Output the (X, Y) coordinate of the center of the cell containing the given text.  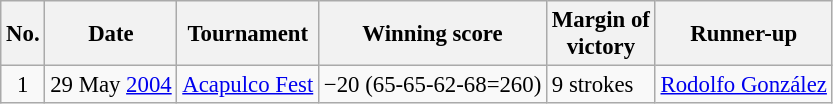
Winning score (433, 34)
Runner-up (744, 34)
Tournament (248, 34)
Date (111, 34)
Margin ofvictory (602, 34)
1 (23, 85)
29 May 2004 (111, 85)
No. (23, 34)
Rodolfo González (744, 85)
Acapulco Fest (248, 85)
9 strokes (602, 85)
−20 (65-65-62-68=260) (433, 85)
